Return the (x, y) coordinate for the center point of the cell that contains the specified text.  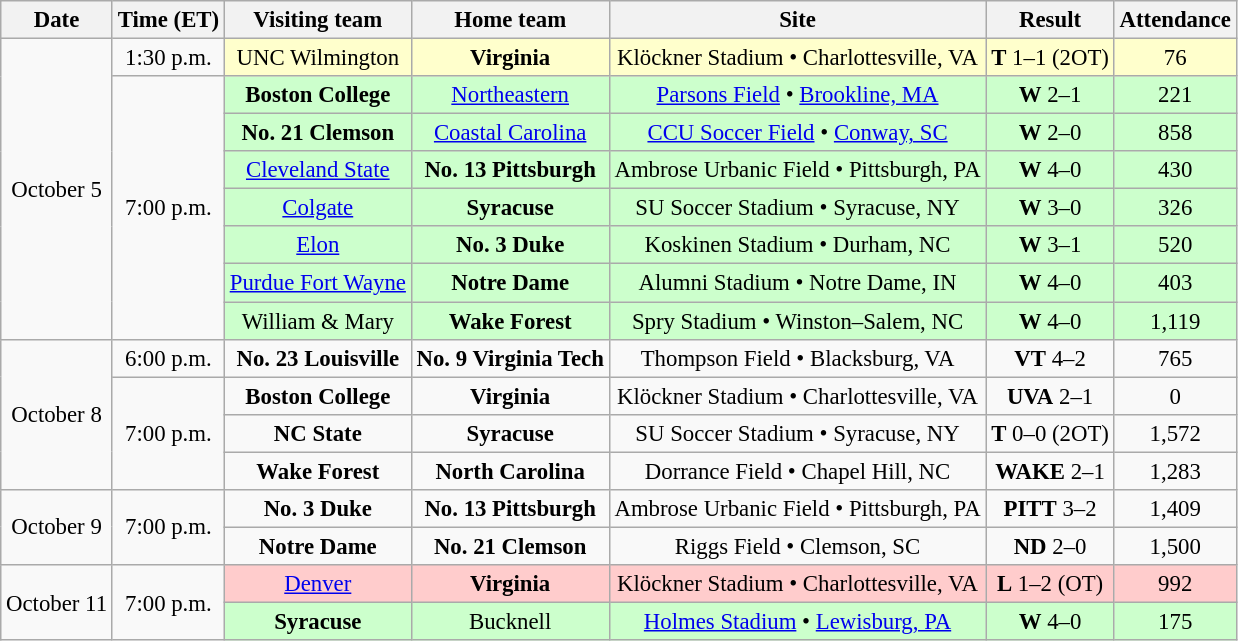
430 (1175, 170)
VT 4–2 (1050, 358)
Bucknell (510, 621)
Holmes Stadium • Lewisburg, PA (798, 621)
William & Mary (318, 321)
Elon (318, 245)
W 3–0 (1050, 208)
ND 2–0 (1050, 546)
Alumni Stadium • Notre Dame, IN (798, 283)
Dorrance Field • Chapel Hill, NC (798, 471)
0 (1175, 396)
Spry Stadium • Winston–Salem, NC (798, 321)
1,572 (1175, 433)
Purdue Fort Wayne (318, 283)
326 (1175, 208)
Cleveland State (318, 170)
Date (57, 20)
1,500 (1175, 546)
858 (1175, 133)
October 9 (57, 528)
Visiting team (318, 20)
North Carolina (510, 471)
Site (798, 20)
UNC Wilmington (318, 58)
Thompson Field • Blacksburg, VA (798, 358)
Result (1050, 20)
October 5 (57, 190)
1,119 (1175, 321)
No. 9 Virginia Tech (510, 358)
October 8 (57, 414)
W 2–0 (1050, 133)
PITT 3–2 (1050, 509)
UVA 2–1 (1050, 396)
Attendance (1175, 20)
WAKE 2–1 (1050, 471)
765 (1175, 358)
W 2–1 (1050, 95)
175 (1175, 621)
T 1–1 (2OT) (1050, 58)
403 (1175, 283)
Riggs Field • Clemson, SC (798, 546)
Parsons Field • Brookline, MA (798, 95)
W 3–1 (1050, 245)
520 (1175, 245)
No. 23 Louisville (318, 358)
Denver (318, 584)
221 (1175, 95)
6:00 p.m. (168, 358)
NC State (318, 433)
76 (1175, 58)
1:30 p.m. (168, 58)
Coastal Carolina (510, 133)
L 1–2 (OT) (1050, 584)
T 0–0 (2OT) (1050, 433)
October 11 (57, 602)
CCU Soccer Field • Conway, SC (798, 133)
Home team (510, 20)
Colgate (318, 208)
Time (ET) (168, 20)
Northeastern (510, 95)
Koskinen Stadium • Durham, NC (798, 245)
992 (1175, 584)
1,409 (1175, 509)
1,283 (1175, 471)
